Provide the [X, Y] coordinate of the cell's center where the given text is located.  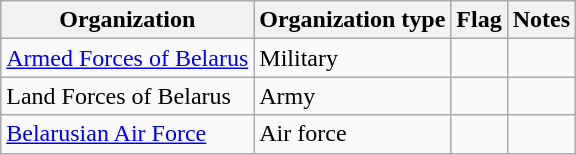
Air force [352, 134]
Military [352, 58]
Armed Forces of Belarus [128, 58]
Land Forces of Belarus [128, 96]
Belarusian Air Force [128, 134]
Organization type [352, 20]
Flag [479, 20]
Notes [541, 20]
Organization [128, 20]
Army [352, 96]
